Capture the cell that displays the provided text and extract its [X, Y] central coordinate. 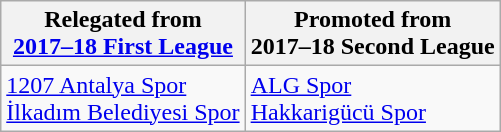
1207 Antalya Sporİlkadım Belediyesi Spor [123, 98]
Relegated from2017–18 First League [123, 34]
ALG SporHakkarigücü Spor [372, 98]
Promoted from2017–18 Second League [372, 34]
